Scan for the cell matching the given text and deliver its [X, Y] coordinate at center. 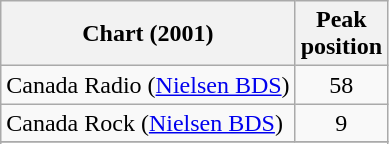
58 [341, 85]
Peakposition [341, 34]
Chart (2001) [148, 34]
Canada Radio (Nielsen BDS) [148, 85]
Canada Rock (Nielsen BDS) [148, 123]
9 [341, 123]
